Find where the given text appears and provide that cell's center as (x, y) coordinate. 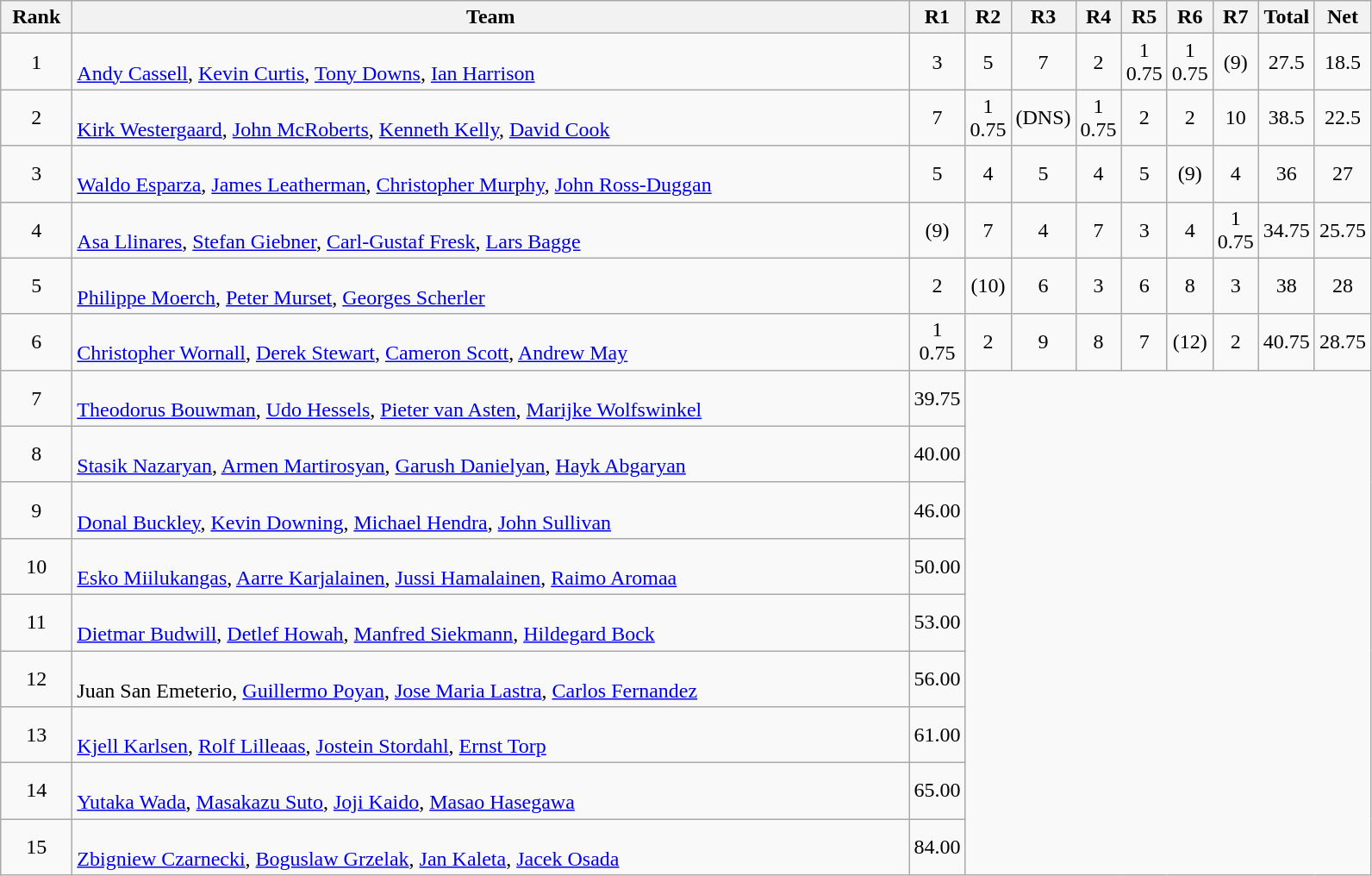
Esko Miilukangas, Aarre Karjalainen, Jussi Hamalainen, Raimo Aromaa (491, 566)
Philippe Moerch, Peter Murset, Georges Scherler (491, 286)
Dietmar Budwill, Detlef Howah, Manfred Siekmann, Hildegard Bock (491, 623)
R5 (1144, 17)
34.75 (1286, 229)
13 (36, 735)
27 (1343, 174)
56.00 (938, 678)
(12) (1189, 341)
Asa Llinares, Stefan Giebner, Carl-Gustaf Fresk, Lars Bagge (491, 229)
18.5 (1343, 62)
15 (36, 847)
61.00 (938, 735)
Donal Buckley, Kevin Downing, Michael Hendra, John Sullivan (491, 510)
28 (1343, 286)
Kirk Westergaard, John McRoberts, Kenneth Kelly, David Cook (491, 117)
22.5 (1343, 117)
Team (491, 17)
46.00 (938, 510)
Total (1286, 17)
Kjell Karlsen, Rolf Lilleaas, Jostein Stordahl, Ernst Torp (491, 735)
25.75 (1343, 229)
50.00 (938, 566)
(DNS) (1043, 117)
27.5 (1286, 62)
(10) (988, 286)
12 (36, 678)
R4 (1098, 17)
R2 (988, 17)
Stasik Nazaryan, Armen Martirosyan, Garush Danielyan, Hayk Abgaryan (491, 454)
Juan San Emeterio, Guillermo Poyan, Jose Maria Lastra, Carlos Fernandez (491, 678)
Theodorus Bouwman, Udo Hessels, Pieter van Asten, Marijke Wolfswinkel (491, 398)
39.75 (938, 398)
40.75 (1286, 341)
R6 (1189, 17)
65.00 (938, 792)
Andy Cassell, Kevin Curtis, Tony Downs, Ian Harrison (491, 62)
14 (36, 792)
84.00 (938, 847)
Net (1343, 17)
Waldo Esparza, James Leatherman, Christopher Murphy, John Ross-Duggan (491, 174)
40.00 (938, 454)
R7 (1236, 17)
R1 (938, 17)
1 (36, 62)
Rank (36, 17)
28.75 (1343, 341)
36 (1286, 174)
53.00 (938, 623)
Christopher Wornall, Derek Stewart, Cameron Scott, Andrew May (491, 341)
Zbigniew Czarnecki, Boguslaw Grzelak, Jan Kaleta, Jacek Osada (491, 847)
38.5 (1286, 117)
38 (1286, 286)
11 (36, 623)
R3 (1043, 17)
Yutaka Wada, Masakazu Suto, Joji Kaido, Masao Hasegawa (491, 792)
